Locate the cell with the specified text and output its (X, Y) center coordinate. 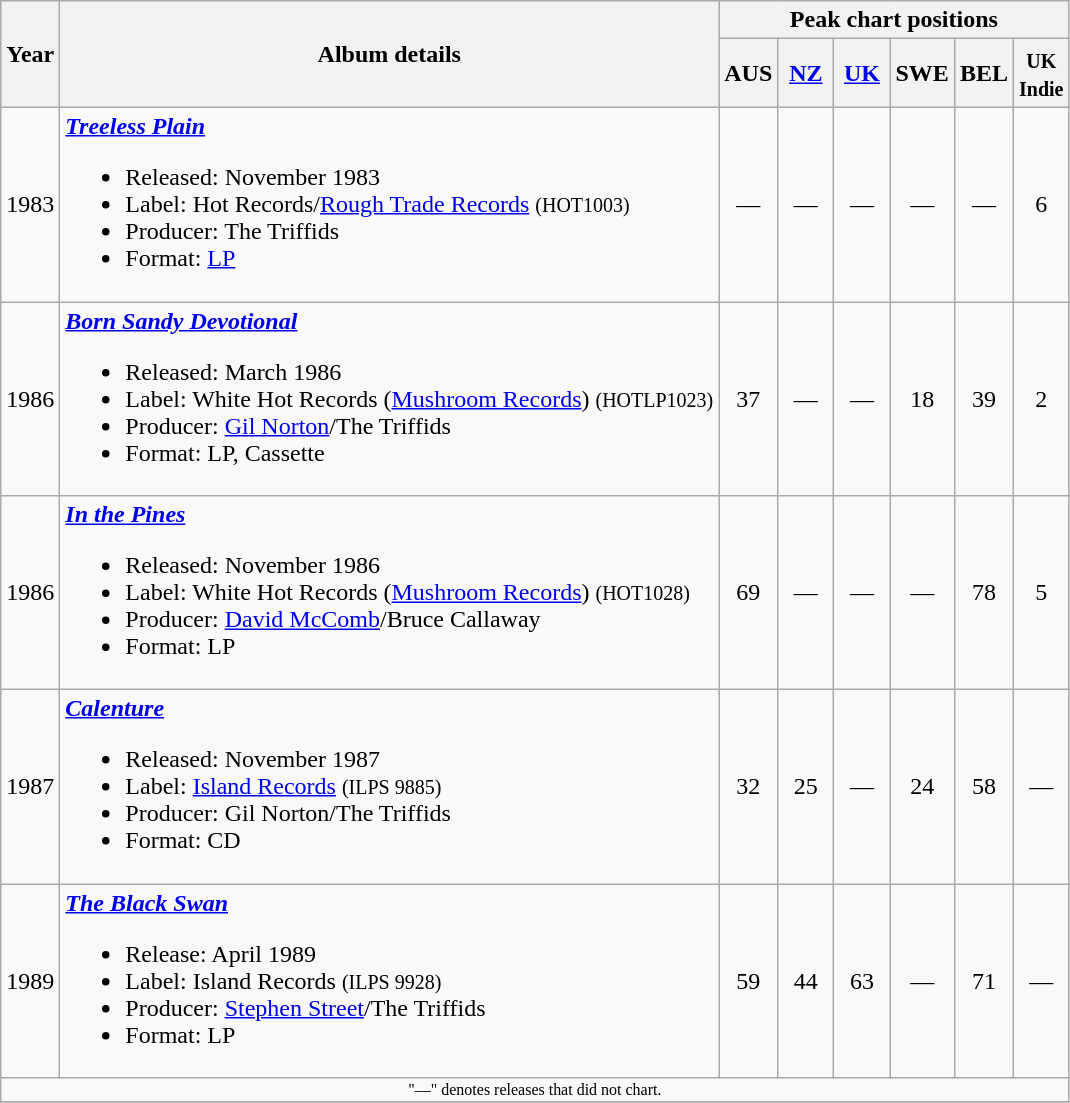
CalentureReleased: November 1987Label: Island Records (ILPS 9885)Producer: Gil Norton/The TriffidsFormat: CD (390, 787)
Born Sandy DevotionalReleased: March 1986Label: White Hot Records (Mushroom Records) (HOTLP1023)Producer: Gil Norton/The TriffidsFormat: LP, Cassette (390, 399)
5 (1041, 593)
In the PinesReleased: November 1986Label: White Hot Records (Mushroom Records) (HOT1028)Producer: David McComb/Bruce CallawayFormat: LP (390, 593)
Peak chart positions (894, 20)
59 (748, 981)
Album details (390, 54)
UK (862, 74)
Treeless PlainReleased: November 1983Label: Hot Records/Rough Trade Records (HOT1003)Producer: The TriffidsFormat: LP (390, 204)
6 (1041, 204)
25 (806, 787)
BEL (984, 74)
24 (922, 787)
39 (984, 399)
63 (862, 981)
UKIndie (1041, 74)
78 (984, 593)
1987 (30, 787)
1983 (30, 204)
32 (748, 787)
71 (984, 981)
Year (30, 54)
44 (806, 981)
2 (1041, 399)
69 (748, 593)
18 (922, 399)
37 (748, 399)
AUS (748, 74)
SWE (922, 74)
"—" denotes releases that did not chart. (535, 1090)
NZ (806, 74)
The Black SwanRelease: April 1989Label: Island Records (ILPS 9928)Producer: Stephen Street/The TriffidsFormat: LP (390, 981)
1989 (30, 981)
58 (984, 787)
